For the text-containing cell, return its midpoint in [x, y] coordinate format. 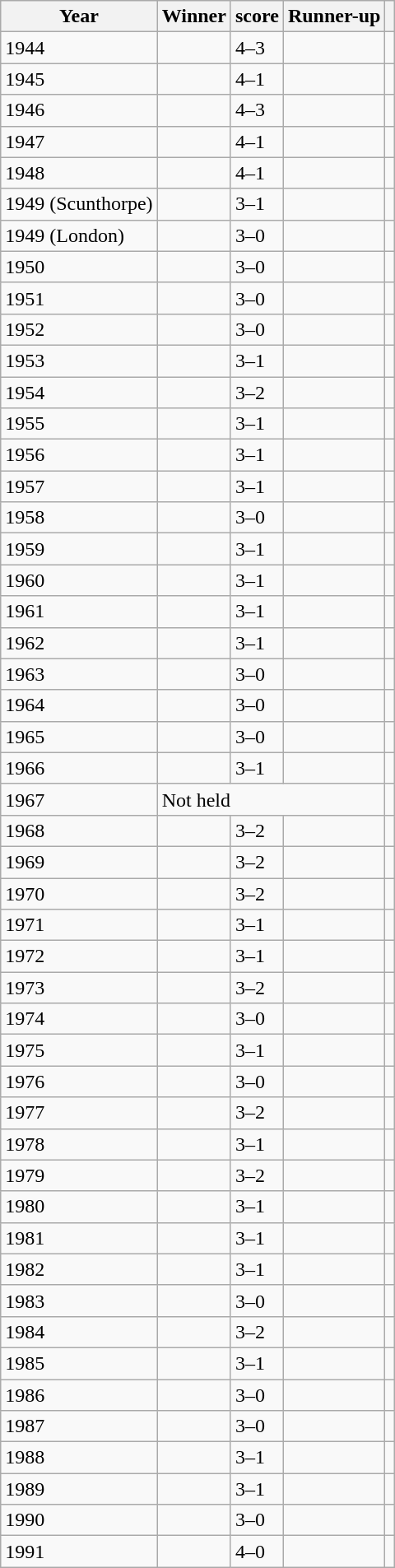
1984 [79, 1332]
1949 (London) [79, 235]
1958 [79, 518]
1983 [79, 1300]
Not held [272, 799]
1956 [79, 455]
1982 [79, 1269]
1974 [79, 1019]
1988 [79, 1458]
1950 [79, 267]
1952 [79, 329]
1985 [79, 1363]
1973 [79, 988]
1991 [79, 1552]
1961 [79, 612]
1972 [79, 956]
1945 [79, 79]
1980 [79, 1207]
1965 [79, 737]
1946 [79, 110]
1955 [79, 424]
1959 [79, 549]
1979 [79, 1175]
1951 [79, 298]
1990 [79, 1520]
1981 [79, 1238]
1967 [79, 799]
1947 [79, 142]
Runner-up [334, 16]
1986 [79, 1395]
1978 [79, 1144]
1949 (Scunthorpe) [79, 204]
1964 [79, 705]
1957 [79, 486]
1966 [79, 768]
1969 [79, 862]
1953 [79, 361]
1968 [79, 831]
1954 [79, 393]
1962 [79, 643]
1960 [79, 580]
Year [79, 16]
1976 [79, 1082]
score [257, 16]
1948 [79, 173]
4–0 [257, 1552]
1989 [79, 1489]
Winner [194, 16]
1970 [79, 893]
1944 [79, 48]
1977 [79, 1113]
1987 [79, 1426]
1971 [79, 925]
1963 [79, 674]
1975 [79, 1050]
